Search for the cell housing the specified text and yield its (x, y) center coordinate. 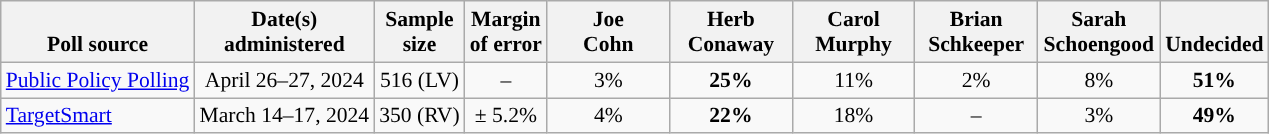
Date(s)administered (284, 32)
22% (732, 116)
2% (976, 80)
350 (RV) (420, 116)
March 14–17, 2024 (284, 116)
± 5.2% (506, 116)
TargetSmart (98, 116)
25% (732, 80)
HerbConaway (732, 32)
CarolMurphy (854, 32)
516 (LV) (420, 80)
April 26–27, 2024 (284, 80)
Undecided (1214, 32)
BrianSchkeeper (976, 32)
4% (608, 116)
51% (1214, 80)
Poll source (98, 32)
Marginof error (506, 32)
11% (854, 80)
JoeCohn (608, 32)
49% (1214, 116)
SarahSchoengood (1098, 32)
Samplesize (420, 32)
18% (854, 116)
Public Policy Polling (98, 80)
8% (1098, 80)
